Return (X, Y) of the center of cell containing provided text 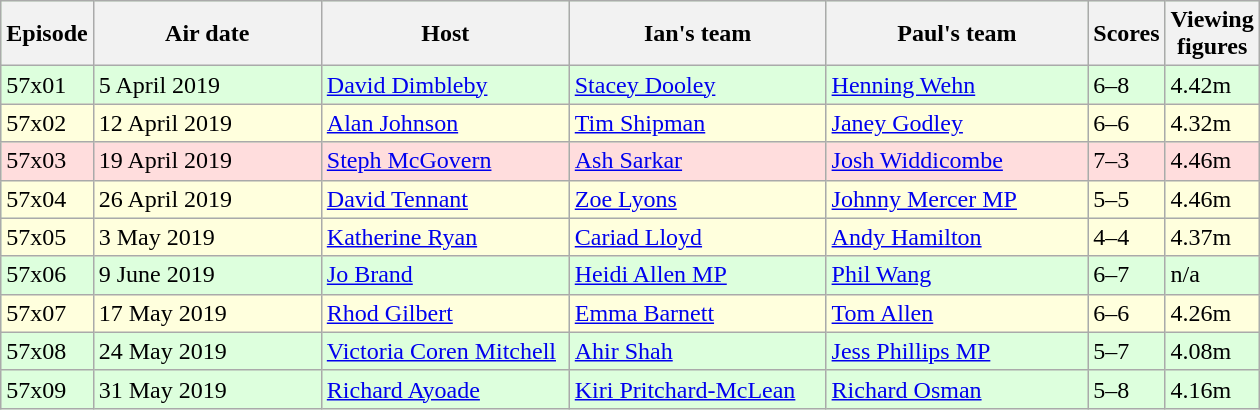
Episode (47, 34)
26 April 2019 (207, 199)
57x08 (47, 351)
Richard Ayoade (445, 389)
57x03 (47, 161)
Cariad Lloyd (698, 237)
Stacey Dooley (698, 85)
Victoria Coren Mitchell (445, 351)
57x06 (47, 275)
Jo Brand (445, 275)
Tom Allen (957, 313)
7–3 (1126, 161)
Heidi Allen MP (698, 275)
4.26m (1212, 313)
Zoe Lyons (698, 199)
5–8 (1126, 389)
57x09 (47, 389)
5 April 2019 (207, 85)
4.32m (1212, 123)
57x04 (47, 199)
9 June 2019 (207, 275)
17 May 2019 (207, 313)
4.16m (1212, 389)
Janey Godley (957, 123)
5–5 (1126, 199)
Ash Sarkar (698, 161)
6–8 (1126, 85)
Steph McGovern (445, 161)
Viewing figures (1212, 34)
Katherine Ryan (445, 237)
Emma Barnett (698, 313)
Scores (1126, 34)
57x05 (47, 237)
4.08m (1212, 351)
4.42m (1212, 85)
31 May 2019 (207, 389)
24 May 2019 (207, 351)
4–4 (1126, 237)
Paul's team (957, 34)
Henning Wehn (957, 85)
David Dimbleby (445, 85)
Johnny Mercer MP (957, 199)
Tim Shipman (698, 123)
4.37m (1212, 237)
6–7 (1126, 275)
David Tennant (445, 199)
Kiri Pritchard-McLean (698, 389)
Josh Widdicombe (957, 161)
Ahir Shah (698, 351)
57x07 (47, 313)
19 April 2019 (207, 161)
Air date (207, 34)
Ian's team (698, 34)
3 May 2019 (207, 237)
57x02 (47, 123)
12 April 2019 (207, 123)
n/a (1212, 275)
Andy Hamilton (957, 237)
Phil Wang (957, 275)
Host (445, 34)
57x01 (47, 85)
Richard Osman (957, 389)
5–7 (1126, 351)
Alan Johnson (445, 123)
Jess Phillips MP (957, 351)
Rhod Gilbert (445, 313)
